From the cell containing the given text, extract its center point as (X, Y) coordinate. 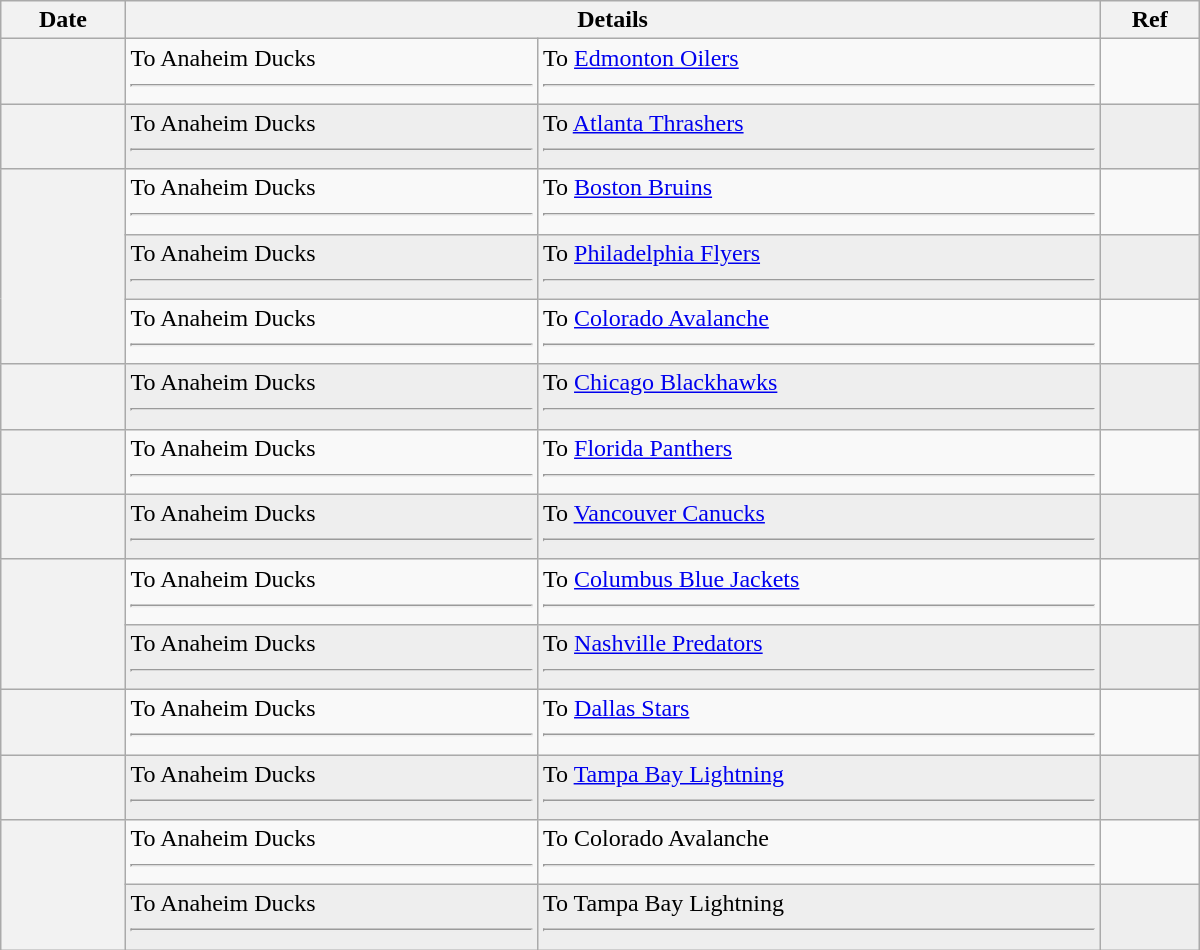
Ref (1150, 20)
To Florida Panthers (820, 462)
To Edmonton Oilers (820, 72)
To Vancouver Canucks (820, 526)
Date (63, 20)
Details (612, 20)
To Boston Bruins (820, 202)
To Chicago Blackhawks (820, 396)
To Atlanta Thrashers (820, 136)
To Columbus Blue Jackets (820, 592)
To Philadelphia Flyers (820, 266)
To Dallas Stars (820, 722)
To Nashville Predators (820, 656)
